Detect which cell encompasses the target text, then output its [x, y] center coordinate. 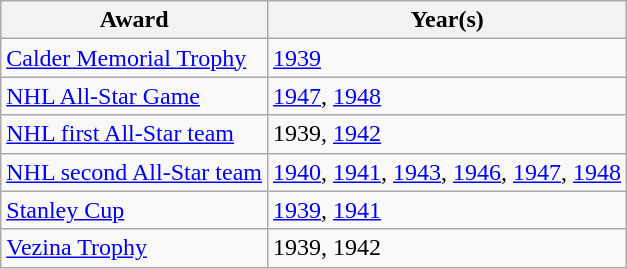
1947, 1948 [448, 96]
NHL All-Star Game [134, 96]
Year(s) [448, 20]
1939 [448, 58]
Award [134, 20]
Calder Memorial Trophy [134, 58]
1939, 1941 [448, 210]
NHL second All-Star team [134, 172]
1940, 1941, 1943, 1946, 1947, 1948 [448, 172]
Vezina Trophy [134, 248]
NHL first All-Star team [134, 134]
Stanley Cup [134, 210]
